Return [x, y] of the center of cell containing provided text 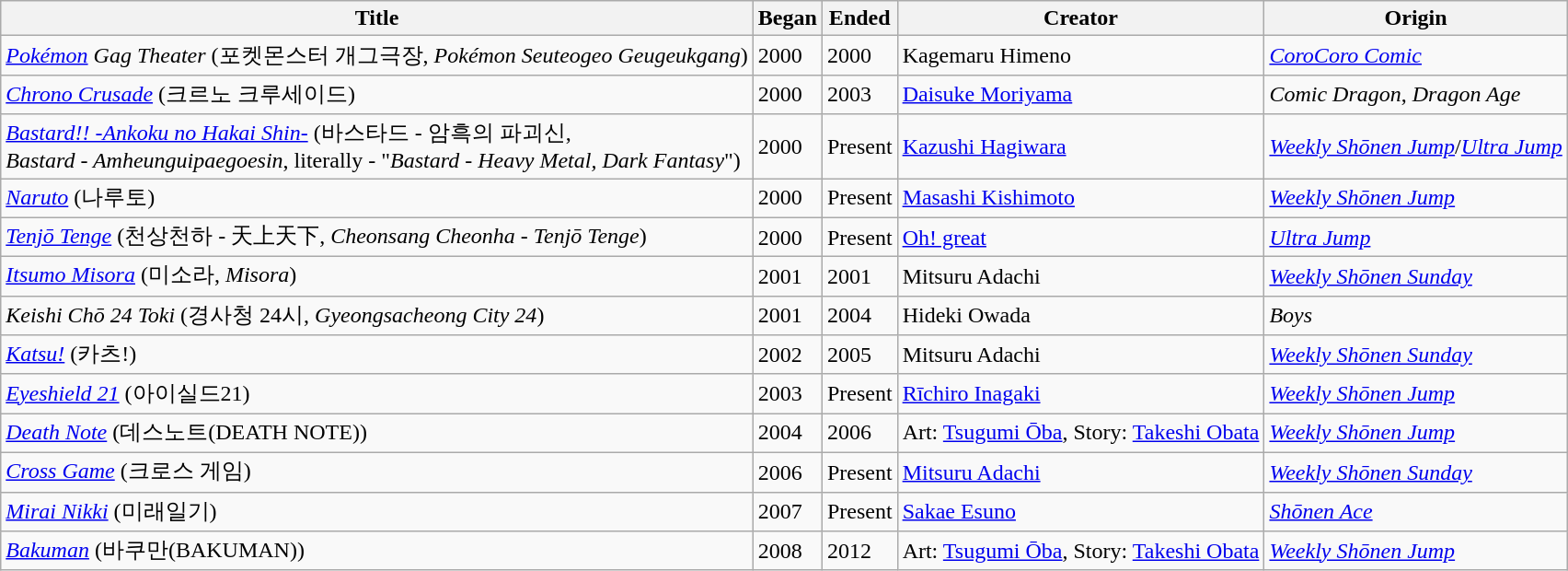
Sakae Esuno [1080, 512]
Comic Dragon, Dragon Age [1415, 94]
Shōnen Ace [1415, 512]
Daisuke Moriyama [1080, 94]
Ultra Jump [1415, 238]
Katsu! (카츠!) [377, 355]
2008 [788, 551]
Kazushi Hagiwara [1080, 146]
Bastard!! -Ankoku no Hakai Shin- (바스타드 - 암흑의 파괴신,Bastard - Amheunguipaegoesin, literally - "Bastard - Heavy Metal, Dark Fantasy") [377, 146]
Hideki Owada [1080, 315]
Began [788, 18]
Eyeshield 21 (아이실드21) [377, 394]
2002 [788, 355]
Rīchiro Inagaki [1080, 394]
Weekly Shōnen Jump/Ultra Jump [1415, 146]
Tenjō Tenge (천상천하 - 天上天下, Cheonsang Cheonha - Tenjō Tenge) [377, 238]
Boys [1415, 315]
Itsumo Misora (미소라, Misora) [377, 276]
Naruto (나루토) [377, 199]
Ended [859, 18]
Oh! great [1080, 238]
Bakuman (바쿠만(BAKUMAN)) [377, 551]
Death Note (데스노트(DEATH NOTE)) [377, 433]
Title [377, 18]
Kagemaru Himeno [1080, 55]
Mirai Nikki (미래일기) [377, 512]
Origin [1415, 18]
Chrono Crusade (크르노 크루세이드) [377, 94]
Cross Game (크로스 게임) [377, 472]
2007 [788, 512]
Creator [1080, 18]
2005 [859, 355]
2012 [859, 551]
Pokémon Gag Theater (포켓몬스터 개그극장, Pokémon Seuteogeo Geugeukgang) [377, 55]
CoroCoro Comic [1415, 55]
Masashi Kishimoto [1080, 199]
Keishi Chō 24 Toki (경사청 24시, Gyeongsacheong City 24) [377, 315]
